Detect which cell encompasses the target text, then output its (x, y) center coordinate. 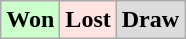
Won (30, 20)
Lost (88, 20)
Draw (150, 20)
